For the text-containing cell, return its midpoint in [x, y] coordinate format. 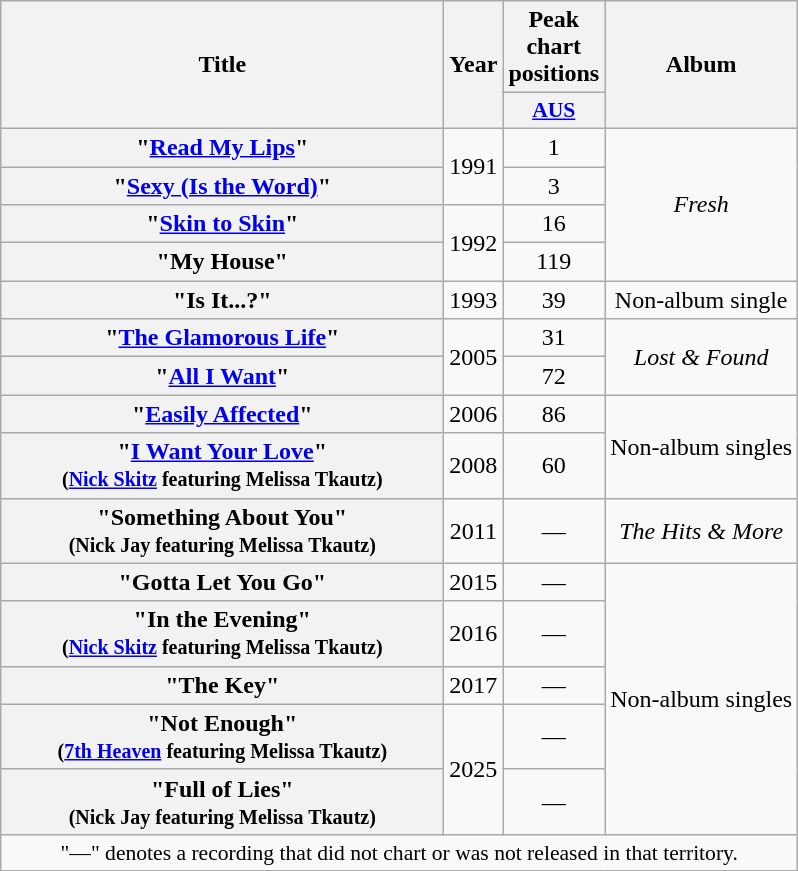
39 [554, 300]
"Full of Lies" (Nick Jay featuring Melissa Tkautz) [222, 802]
"Read My Lips" [222, 147]
"Something About You" (Nick Jay featuring Melissa Tkautz) [222, 530]
2005 [474, 357]
Lost & Found [702, 357]
1993 [474, 300]
2025 [474, 769]
"All I Want" [222, 376]
AUS [554, 111]
The Hits & More [702, 530]
Fresh [702, 204]
1991 [474, 166]
1992 [474, 243]
3 [554, 185]
"Gotta Let You Go" [222, 582]
"The Glamorous Life" [222, 338]
"Sexy (Is the Word)" [222, 185]
2011 [474, 530]
60 [554, 466]
2006 [474, 414]
Peak chart positions [554, 47]
"Not Enough" (7th Heaven featuring Melissa Tkautz) [222, 736]
Year [474, 65]
2016 [474, 634]
"The Key" [222, 685]
31 [554, 338]
2017 [474, 685]
"My House" [222, 262]
119 [554, 262]
2015 [474, 582]
Non-album single [702, 300]
Title [222, 65]
86 [554, 414]
1 [554, 147]
Album [702, 65]
"Is It...?" [222, 300]
72 [554, 376]
"—" denotes a recording that did not chart or was not released in that territory. [400, 852]
"Skin to Skin" [222, 224]
16 [554, 224]
"Easily Affected" [222, 414]
2008 [474, 466]
"In the Evening" (Nick Skitz featuring Melissa Tkautz) [222, 634]
"I Want Your Love" (Nick Skitz featuring Melissa Tkautz) [222, 466]
